Determine the [X, Y] coordinate at the center of the cell enclosing the given text.  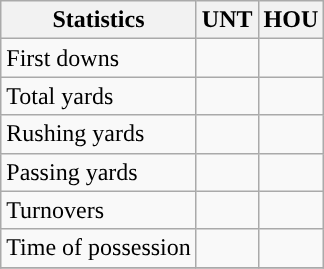
Turnovers [99, 210]
Rushing yards [99, 134]
Passing yards [99, 172]
HOU [291, 20]
Time of possession [99, 248]
Total yards [99, 96]
Statistics [99, 20]
UNT [227, 20]
First downs [99, 58]
